For the text-containing cell, return its midpoint in [X, Y] coordinate format. 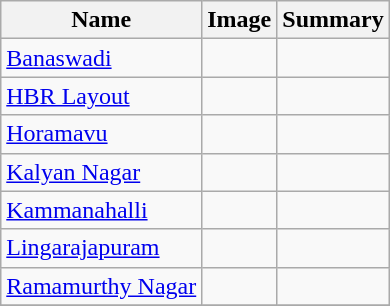
Image [240, 20]
Kalyan Nagar [102, 172]
Horamavu [102, 134]
Kammanahalli [102, 210]
Name [102, 20]
Ramamurthy Nagar [102, 286]
HBR Layout [102, 96]
Banaswadi [102, 58]
Lingarajapuram [102, 248]
Summary [333, 20]
